Pinpoint the cell where the given text exists, returning its (x, y) midpoint coordinate. 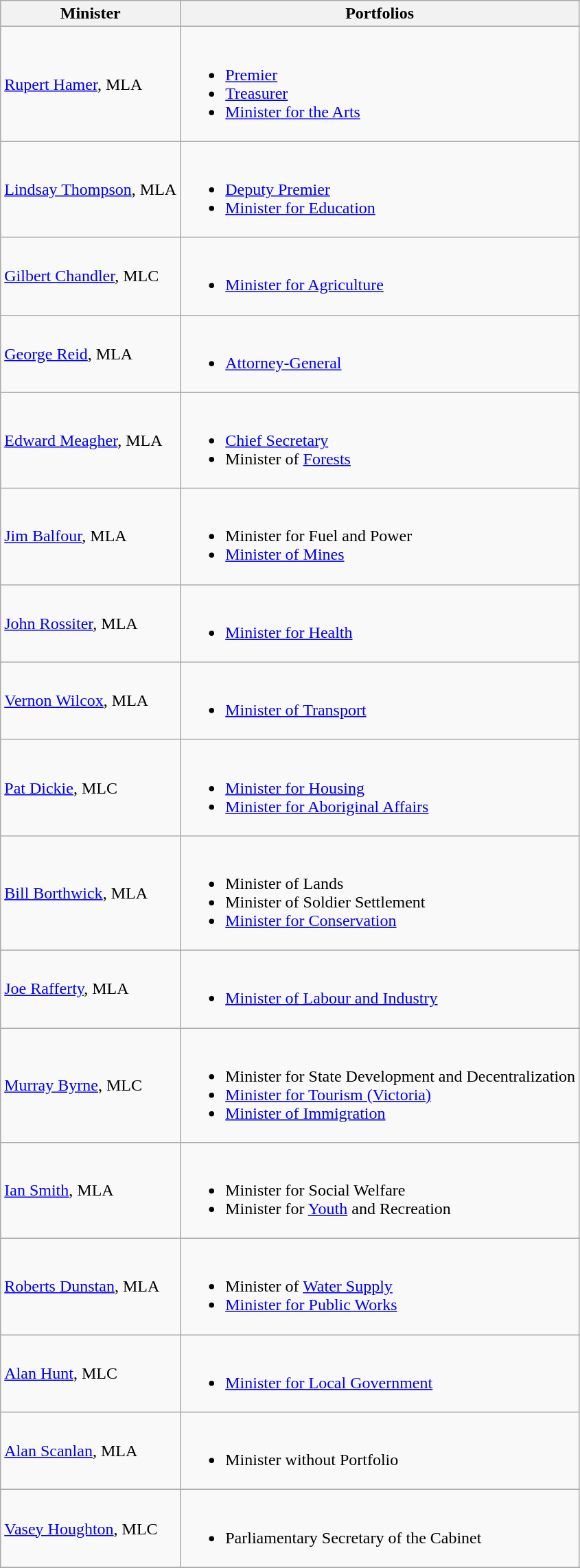
Minister of LandsMinister of Soldier SettlementMinister for Conservation (380, 893)
Rupert Hamer, MLA (91, 84)
Minister of Transport (380, 701)
John Rossiter, MLA (91, 623)
Alan Scanlan, MLA (91, 1451)
Deputy PremierMinister for Education (380, 189)
Pat Dickie, MLC (91, 787)
Minister for Health (380, 623)
Chief SecretaryMinister of Forests (380, 440)
Minister without Portfolio (380, 1451)
Lindsay Thompson, MLA (91, 189)
Portfolios (380, 14)
Vasey Houghton, MLC (91, 1528)
Minister for Social WelfareMinister for Youth and Recreation (380, 1191)
Roberts Dunstan, MLA (91, 1287)
Vernon Wilcox, MLA (91, 701)
Minister (91, 14)
Minister for Local Government (380, 1373)
Joe Rafferty, MLA (91, 989)
Ian Smith, MLA (91, 1191)
Gilbert Chandler, MLC (91, 276)
Alan Hunt, MLC (91, 1373)
PremierTreasurerMinister for the Arts (380, 84)
Minister for Fuel and PowerMinister of Mines (380, 536)
Minister of Water SupplyMinister for Public Works (380, 1287)
Minister for State Development and DecentralizationMinister for Tourism (Victoria)Minister of Immigration (380, 1085)
Minister for Agriculture (380, 276)
Attorney-General (380, 354)
Parliamentary Secretary of the Cabinet (380, 1528)
Edward Meagher, MLA (91, 440)
Minister for HousingMinister for Aboriginal Affairs (380, 787)
Bill Borthwick, MLA (91, 893)
Jim Balfour, MLA (91, 536)
Murray Byrne, MLC (91, 1085)
George Reid, MLA (91, 354)
Minister of Labour and Industry (380, 989)
